Identify which cell holds the provided text, then report its [X, Y] central coordinate. 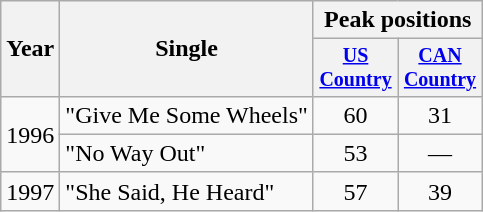
CAN Country [440, 68]
57 [355, 191]
"Give Me Some Wheels" [187, 115]
Peak positions [398, 20]
1997 [30, 191]
Year [30, 49]
60 [355, 115]
US Country [355, 68]
53 [355, 153]
— [440, 153]
"She Said, He Heard" [187, 191]
1996 [30, 134]
"No Way Out" [187, 153]
39 [440, 191]
Single [187, 49]
31 [440, 115]
